Capture the cell that displays the provided text and extract its [X, Y] central coordinate. 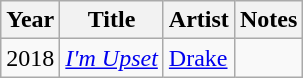
I'm Upset [112, 58]
Artist [198, 20]
2018 [30, 58]
Title [112, 20]
Year [30, 20]
Drake [198, 58]
Notes [268, 20]
